For the text-containing cell, return its midpoint in (X, Y) coordinate format. 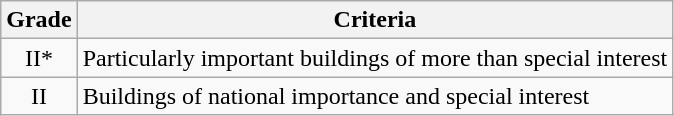
II (39, 96)
II* (39, 58)
Criteria (375, 20)
Buildings of national importance and special interest (375, 96)
Grade (39, 20)
Particularly important buildings of more than special interest (375, 58)
